Determine the (X, Y) coordinate at the center of the cell enclosing the given text.  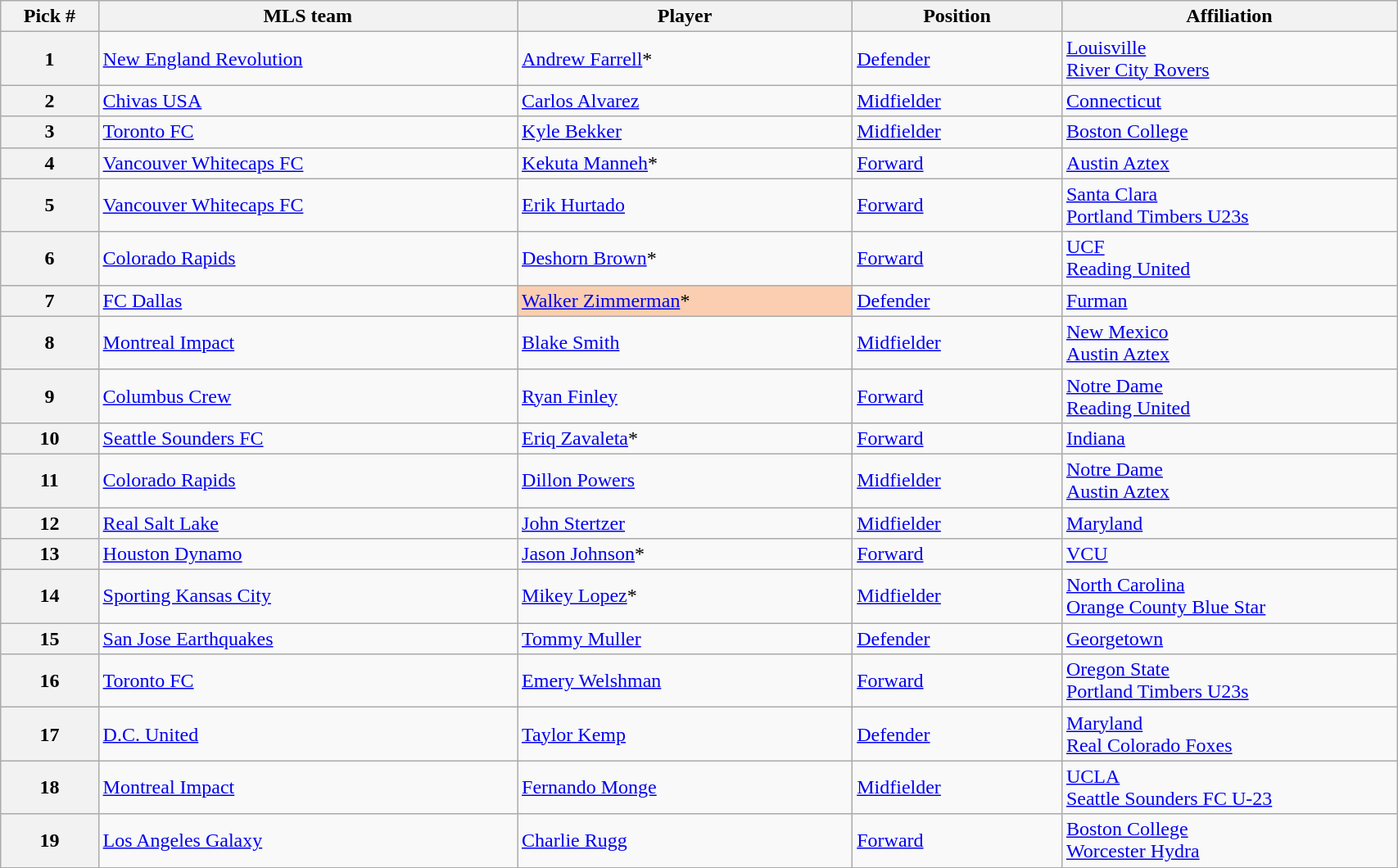
Fernando Monge (685, 788)
North CarolinaOrange County Blue Star (1228, 596)
Blake Smith (685, 342)
Oregon StatePortland Timbers U23s (1228, 681)
19 (49, 840)
Affiliation (1228, 16)
Seattle Sounders FC (308, 438)
17 (49, 734)
Dillon Powers (685, 480)
Kekuta Manneh* (685, 163)
14 (49, 596)
UCFReading United (1228, 259)
Furman (1228, 301)
Walker Zimmerman* (685, 301)
Georgetown (1228, 639)
Real Salt Lake (308, 523)
Deshorn Brown* (685, 259)
Jason Johnson* (685, 554)
Pick # (49, 16)
Position (957, 16)
Chivas USA (308, 101)
FC Dallas (308, 301)
Los Angeles Galaxy (308, 840)
13 (49, 554)
Austin Aztex (1228, 163)
LouisvilleRiver City Rovers (1228, 59)
10 (49, 438)
Sporting Kansas City (308, 596)
UCLASeattle Sounders FC U-23 (1228, 788)
D.C. United (308, 734)
Carlos Alvarez (685, 101)
San Jose Earthquakes (308, 639)
Emery Welshman (685, 681)
16 (49, 681)
Charlie Rugg (685, 840)
MarylandReal Colorado Foxes (1228, 734)
6 (49, 259)
Ryan Finley (685, 396)
Andrew Farrell* (685, 59)
15 (49, 639)
Houston Dynamo (308, 554)
Columbus Crew (308, 396)
Indiana (1228, 438)
Connecticut (1228, 101)
Player (685, 16)
Eriq Zavaleta* (685, 438)
11 (49, 480)
Boston College (1228, 132)
Erik Hurtado (685, 205)
Notre DameReading United (1228, 396)
John Stertzer (685, 523)
MLS team (308, 16)
Taylor Kemp (685, 734)
VCU (1228, 554)
1 (49, 59)
12 (49, 523)
18 (49, 788)
Tommy Muller (685, 639)
9 (49, 396)
Boston CollegeWorcester Hydra (1228, 840)
3 (49, 132)
New MexicoAustin Aztex (1228, 342)
4 (49, 163)
Santa ClaraPortland Timbers U23s (1228, 205)
2 (49, 101)
Maryland (1228, 523)
5 (49, 205)
8 (49, 342)
Kyle Bekker (685, 132)
Notre DameAustin Aztex (1228, 480)
Mikey Lopez* (685, 596)
7 (49, 301)
New England Revolution (308, 59)
